Return the (x, y) coordinate for the center point of the cell that contains the specified text.  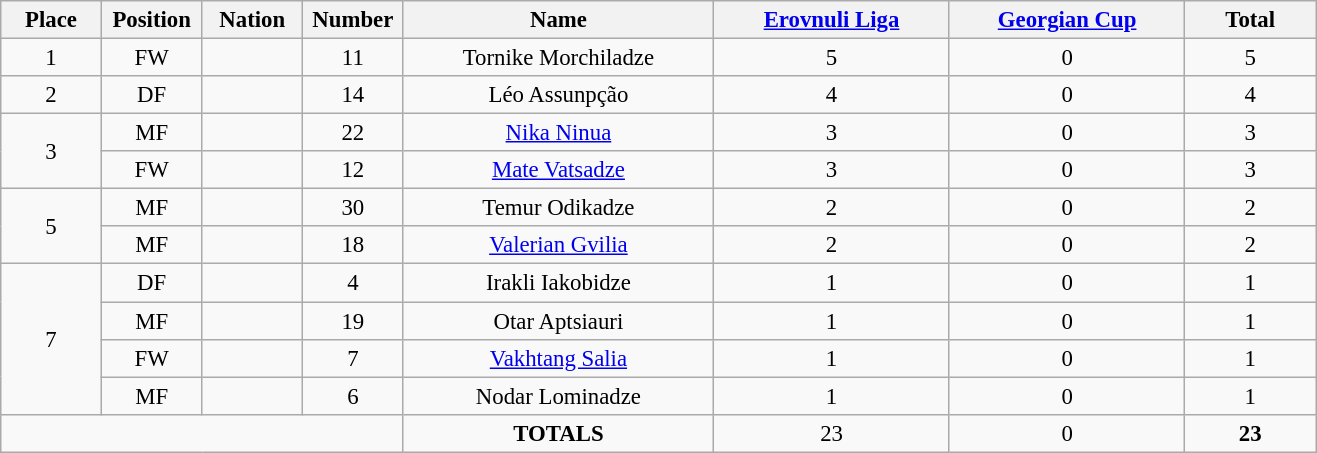
12 (354, 170)
Place (52, 20)
11 (354, 58)
6 (354, 396)
Number (354, 20)
Nika Ninua (558, 133)
Irakli Iakobidze (558, 283)
Vakhtang Salia (558, 358)
22 (354, 133)
Total (1250, 20)
TOTALS (558, 433)
Erovnuli Liga (832, 20)
30 (354, 208)
Nodar Lominadze (558, 396)
14 (354, 95)
Valerian Gvilia (558, 245)
19 (354, 321)
Nation (252, 20)
18 (354, 245)
Otar Aptsiauri (558, 321)
Position (152, 20)
Temur Odikadze (558, 208)
Georgian Cup (1067, 20)
Mate Vatsadze (558, 170)
Tornike Morchiladze (558, 58)
Name (558, 20)
Léo Assunpção (558, 95)
